Determine the (x, y) coordinate at the center of the cell enclosing the given text.  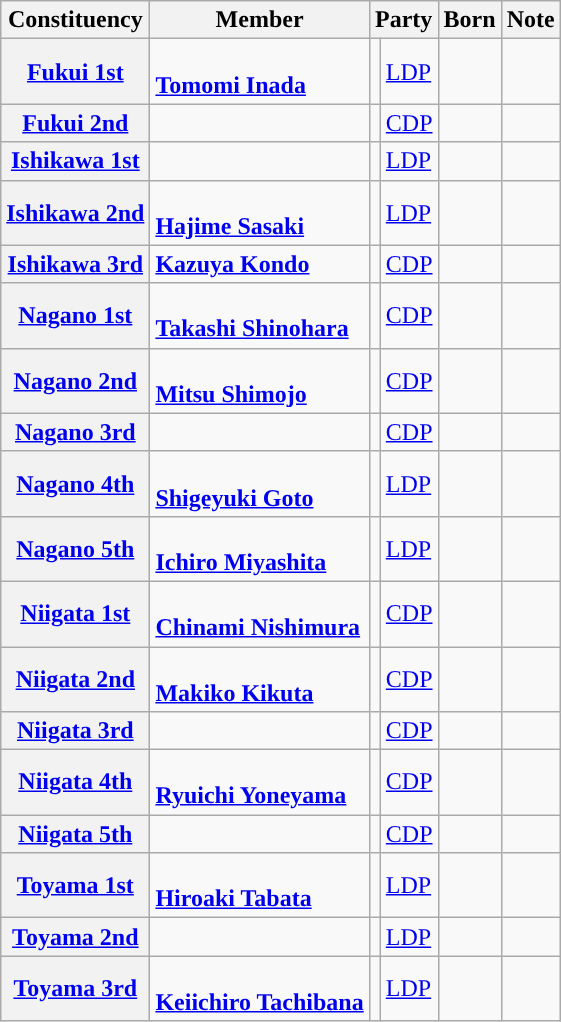
Nagano 3rd (76, 432)
Niigata 1st (76, 614)
Party (404, 20)
Hajime Sasaki (260, 212)
Kazuya Kondo (260, 264)
Ishikawa 3rd (76, 264)
Takashi Shinohara (260, 316)
Mitsu Shimojo (260, 380)
Makiko Kikuta (260, 678)
Toyama 3rd (76, 988)
Hiroaki Tabata (260, 886)
Shigeyuki Goto (260, 484)
Nagano 5th (76, 548)
Tomomi Inada (260, 72)
Ryuichi Yoneyama (260, 782)
Note (530, 20)
Ishikawa 1st (76, 161)
Member (260, 20)
Chinami Nishimura (260, 614)
Ishikawa 2nd (76, 212)
Born (470, 20)
Keiichiro Tachibana (260, 988)
Niigata 4th (76, 782)
Constituency (76, 20)
Fukui 1st (76, 72)
Niigata 3rd (76, 731)
Nagano 4th (76, 484)
Toyama 2nd (76, 937)
Nagano 1st (76, 316)
Niigata 2nd (76, 678)
Nagano 2nd (76, 380)
Fukui 2nd (76, 123)
Toyama 1st (76, 886)
Ichiro Miyashita (260, 548)
Niigata 5th (76, 834)
